Return [X, Y] of the center of cell containing provided text 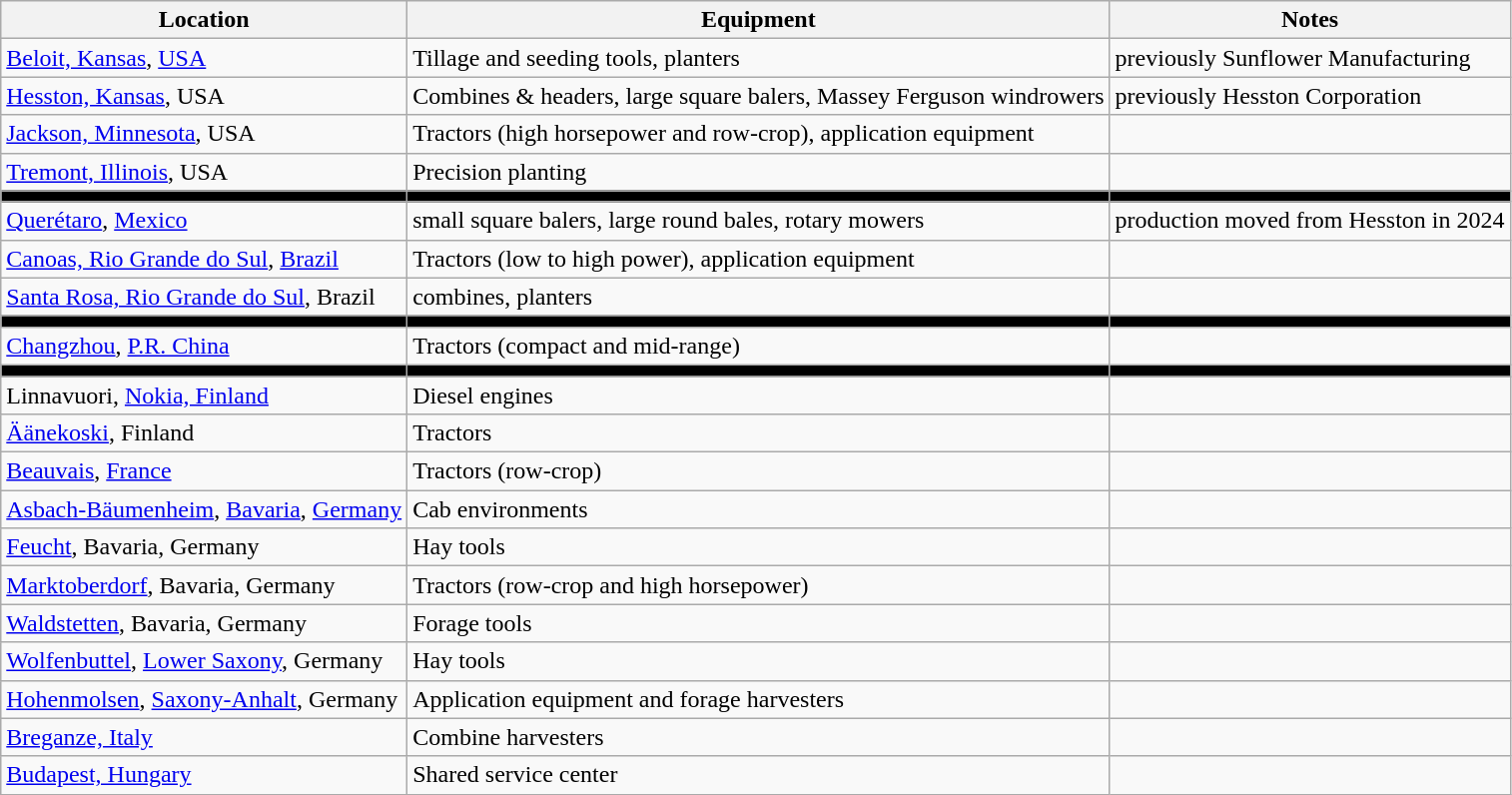
Linnavuori, Nokia, Finland [204, 395]
Waldstetten, Bavaria, Germany [204, 623]
Äänekoski, Finland [204, 433]
Combines & headers, large square balers, Massey Ferguson windrowers [759, 96]
Forage tools [759, 623]
Beauvais, France [204, 471]
Wolfenbuttel, Lower Saxony, Germany [204, 661]
Hohenmolsen, Saxony-Anhalt, Germany [204, 699]
Tractors (row-crop and high horsepower) [759, 585]
small square balers, large round bales, rotary mowers [759, 221]
Combine harvesters [759, 737]
Canoas, Rio Grande do Sul, Brazil [204, 259]
Marktoberdorf, Bavaria, Germany [204, 585]
Tractors (row-crop) [759, 471]
Application equipment and forage harvesters [759, 699]
production moved from Hesston in 2024 [1310, 221]
Changzhou, P.R. China [204, 346]
Precision planting [759, 172]
Location [204, 20]
Querétaro, Mexico [204, 221]
Feucht, Bavaria, Germany [204, 547]
combines, planters [759, 297]
Hesston, Kansas, USA [204, 96]
previously Hesston Corporation [1310, 96]
previously Sunflower Manufacturing [1310, 58]
Tractors (high horsepower and row-crop), application equipment [759, 134]
Cab environments [759, 509]
Budapest, Hungary [204, 775]
Notes [1310, 20]
Tillage and seeding tools, planters [759, 58]
Shared service center [759, 775]
Breganze, Italy [204, 737]
Tractors [759, 433]
Asbach-Bäumenheim, Bavaria, Germany [204, 509]
Jackson, Minnesota, USA [204, 134]
Equipment [759, 20]
Santa Rosa, Rio Grande do Sul, Brazil [204, 297]
Beloit, Kansas, USA [204, 58]
Diesel engines [759, 395]
Tractors (low to high power), application equipment [759, 259]
Tractors (compact and mid-range) [759, 346]
Tremont, Illinois, USA [204, 172]
